Output the [x, y] coordinate of the center of the cell containing the given text.  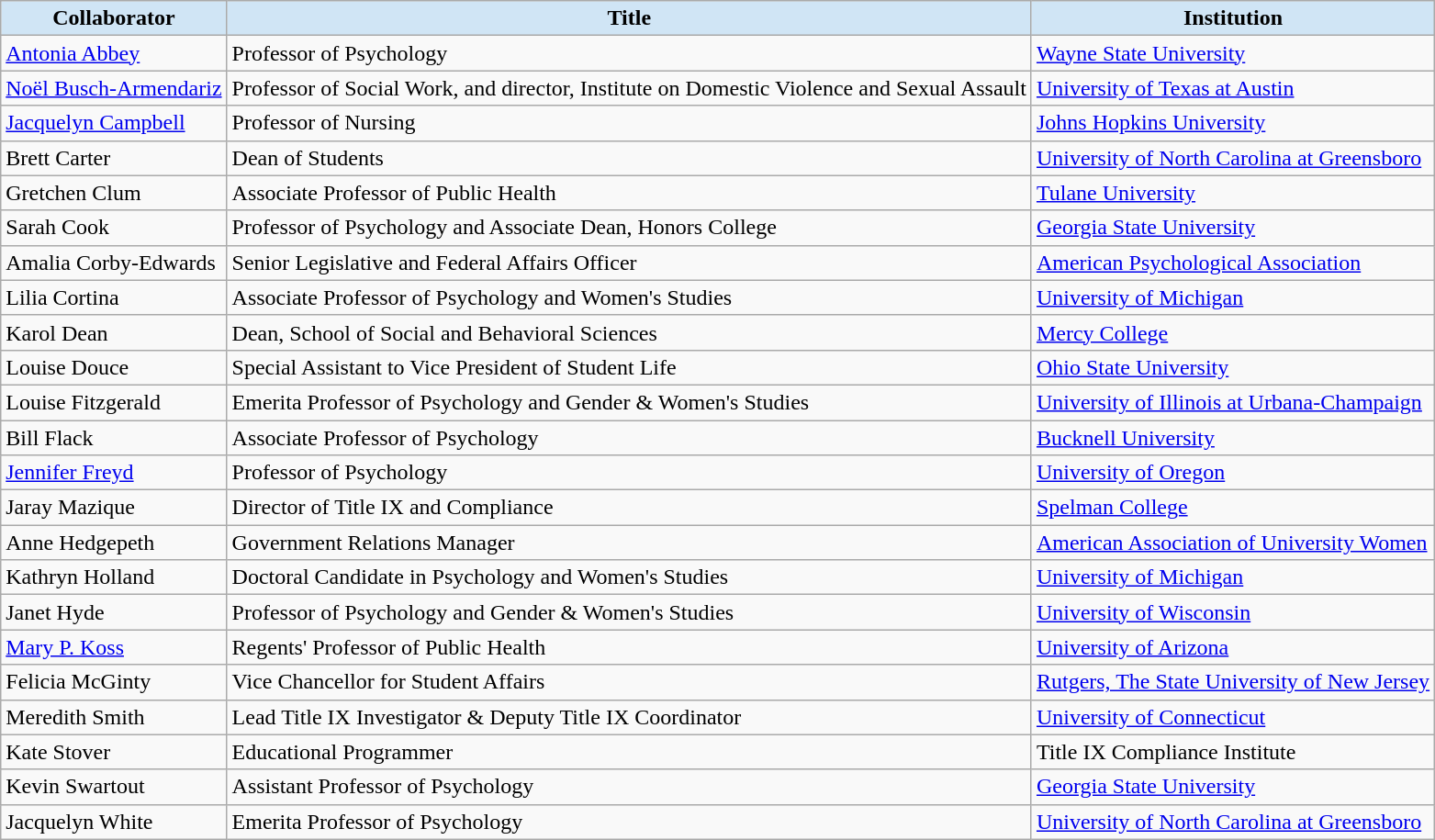
Mary P. Koss [114, 647]
Bill Flack [114, 438]
Associate Professor of Psychology [629, 438]
Brett Carter [114, 158]
Ohio State University [1232, 367]
Tulane University [1232, 193]
Title [629, 18]
Anne Hedgepeth [114, 543]
Kate Stover [114, 752]
Educational Programmer [629, 752]
Professor of Psychology and Gender & Women's Studies [629, 612]
Assistant Professor of Psychology [629, 787]
Associate Professor of Public Health [629, 193]
Institution [1232, 18]
Director of Title IX and Compliance [629, 508]
Antonia Abbey [114, 53]
Jennifer Freyd [114, 473]
Amalia Corby-Edwards [114, 263]
Jacquelyn White [114, 822]
University of Arizona [1232, 647]
Felicia McGinty [114, 682]
Vice Chancellor for Student Affairs [629, 682]
Karol Dean [114, 332]
Wayne State University [1232, 53]
Spelman College [1232, 508]
American Psychological Association [1232, 263]
Kevin Swartout [114, 787]
Lilia Cortina [114, 297]
University of Wisconsin [1232, 612]
Louise Douce [114, 367]
Doctoral Candidate in Psychology and Women's Studies [629, 577]
Lead Title IX Investigator & Deputy Title IX Coordinator [629, 717]
American Association of University Women [1232, 543]
Professor of Nursing [629, 123]
University of Texas at Austin [1232, 88]
Rutgers, The State University of New Jersey [1232, 682]
Emerita Professor of Psychology [629, 822]
Collaborator [114, 18]
Dean of Students [629, 158]
Mercy College [1232, 332]
Sarah Cook [114, 228]
Senior Legislative and Federal Affairs Officer [629, 263]
Meredith Smith [114, 717]
Jacquelyn Campbell [114, 123]
Professor of Social Work, and director, Institute on Domestic Violence and Sexual Assault [629, 88]
Associate Professor of Psychology and Women's Studies [629, 297]
Louise Fitzgerald [114, 402]
Emerita Professor of Psychology and Gender & Women's Studies [629, 402]
Professor of Psychology and Associate Dean, Honors College [629, 228]
University of Oregon [1232, 473]
Regents' Professor of Public Health [629, 647]
Gretchen Clum [114, 193]
Jaray Mazique [114, 508]
Kathryn Holland [114, 577]
Janet Hyde [114, 612]
University of Connecticut [1232, 717]
Noël Busch-Armendariz [114, 88]
Government Relations Manager [629, 543]
Title IX Compliance Institute [1232, 752]
University of Illinois at Urbana-Champaign [1232, 402]
Special Assistant to Vice President of Student Life [629, 367]
Bucknell University [1232, 438]
Dean, School of Social and Behavioral Sciences [629, 332]
Johns Hopkins University [1232, 123]
